Determine the (X, Y) coordinate at the center of the cell enclosing the given text.  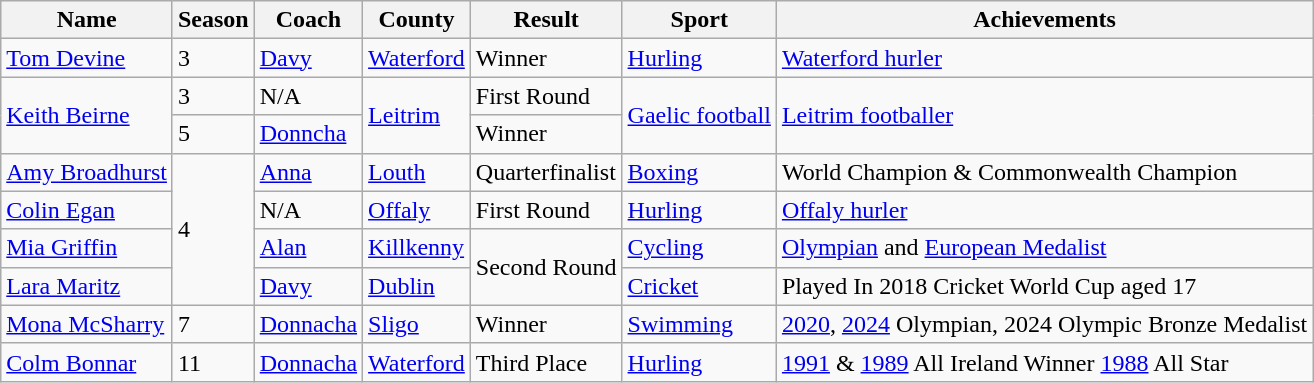
Anna (308, 172)
Donncha (308, 134)
Dublin (417, 286)
Offaly (417, 210)
Mia Griffin (87, 248)
Alan (308, 248)
Swimming (699, 324)
Gaelic football (699, 115)
Boxing (699, 172)
2020, 2024 Olympian, 2024 Olympic Bronze Medalist (1044, 324)
Tom Devine (87, 58)
Achievements (1044, 20)
Waterford hurler (1044, 58)
4 (213, 229)
Coach (308, 20)
Name (87, 20)
Olympian and European Medalist (1044, 248)
Cycling (699, 248)
5 (213, 134)
Played In 2018 Cricket World Cup aged 17 (1044, 286)
Killkenny (417, 248)
Season (213, 20)
Sligo (417, 324)
Amy Broadhurst (87, 172)
Leitrim footballer (1044, 115)
County (417, 20)
Colm Bonnar (87, 362)
Leitrim (417, 115)
11 (213, 362)
Quarterfinalist (546, 172)
Cricket (699, 286)
Third Place (546, 362)
Colin Egan (87, 210)
Louth (417, 172)
Mona McSharry (87, 324)
Sport (699, 20)
Offaly hurler (1044, 210)
Lara Maritz (87, 286)
1991 & 1989 All Ireland Winner 1988 All Star (1044, 362)
7 (213, 324)
Second Round (546, 267)
World Champion & Commonwealth Champion (1044, 172)
Keith Beirne (87, 115)
Result (546, 20)
